Determine the (X, Y) coordinate at the center of the cell enclosing the given text.  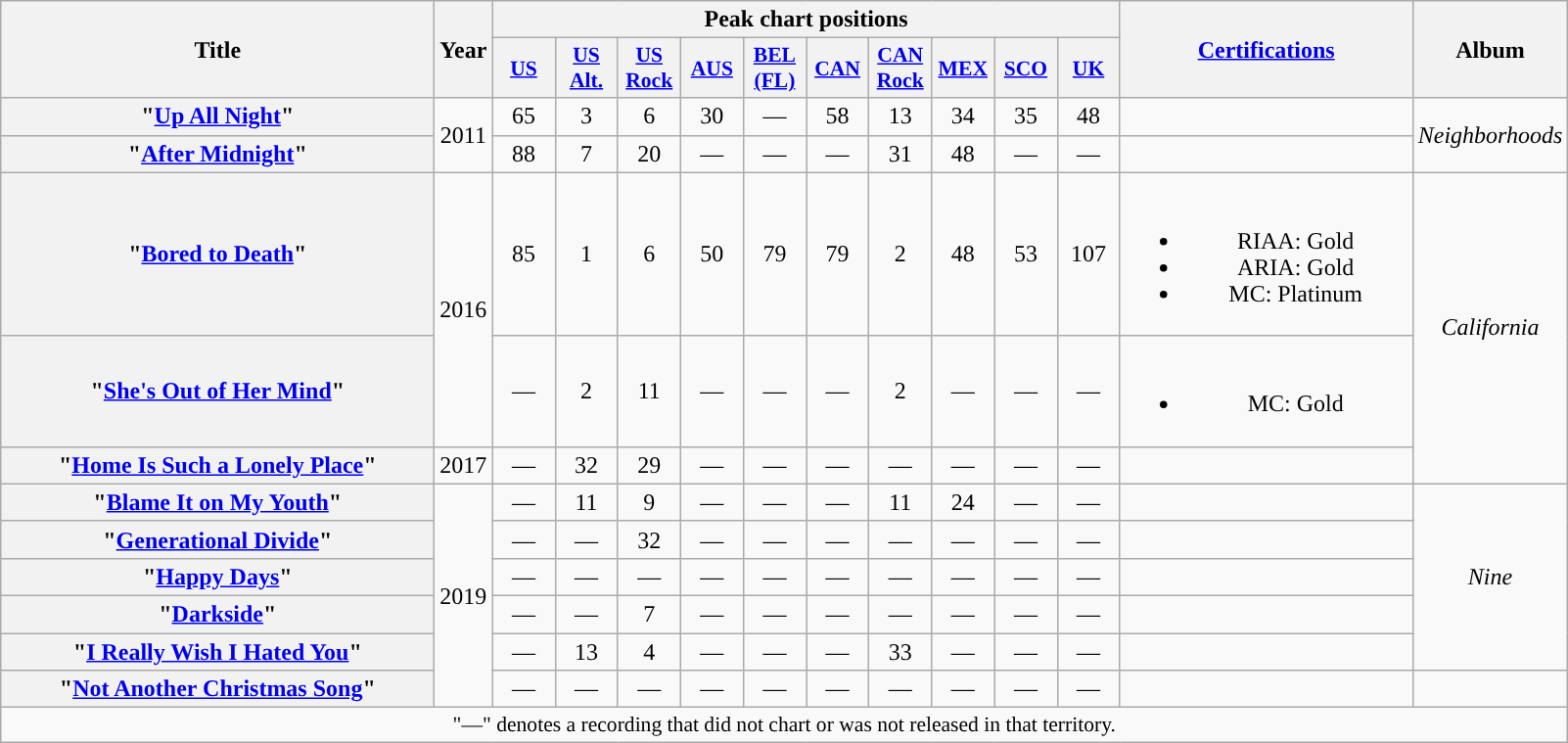
"Generational Divide" (217, 539)
Title (217, 49)
Year (464, 49)
"Happy Days" (217, 577)
"Bored to Death" (217, 255)
"—" denotes a recording that did not chart or was not released in that territory. (785, 725)
MC: Gold (1267, 392)
65 (524, 116)
50 (712, 255)
"Blame It on My Youth" (217, 502)
UK (1088, 69)
"Darkside" (217, 614)
33 (900, 651)
BEL(FL) (774, 69)
Certifications (1267, 49)
30 (712, 116)
29 (649, 465)
Neighborhoods (1490, 135)
California (1490, 328)
85 (524, 255)
58 (838, 116)
107 (1088, 255)
53 (1026, 255)
USAlt. (586, 69)
SCO (1026, 69)
88 (524, 154)
2016 (464, 309)
2017 (464, 465)
RIAA: GoldARIA: GoldMC: Platinum (1267, 255)
"She's Out of Her Mind" (217, 392)
CANRock (900, 69)
2011 (464, 135)
35 (1026, 116)
Nine (1490, 577)
3 (586, 116)
"I Really Wish I Hated You" (217, 651)
Album (1490, 49)
"Up All Night" (217, 116)
24 (963, 502)
USRock (649, 69)
"Not Another Christmas Song" (217, 689)
31 (900, 154)
20 (649, 154)
"After Midnight" (217, 154)
2019 (464, 595)
Peak chart positions (807, 20)
9 (649, 502)
MEX (963, 69)
4 (649, 651)
34 (963, 116)
"Home Is Such a Lonely Place" (217, 465)
AUS (712, 69)
CAN (838, 69)
1 (586, 255)
US (524, 69)
